Pinpoint the cell where the given text exists, returning its [X, Y] midpoint coordinate. 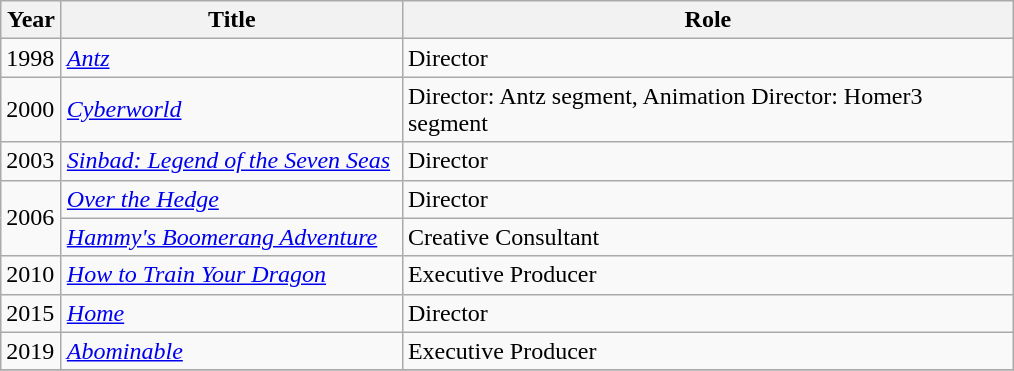
Title [232, 20]
Hammy's Boomerang Adventure [232, 237]
1998 [32, 58]
2000 [32, 110]
2006 [32, 218]
Role [708, 20]
2010 [32, 275]
Abominable [232, 351]
Over the Hedge [232, 199]
2015 [32, 313]
Director: Antz segment, Animation Director: Homer3 segment [708, 110]
Antz [232, 58]
2019 [32, 351]
Creative Consultant [708, 237]
Year [32, 20]
Cyberworld [232, 110]
Sinbad: Legend of the Seven Seas [232, 161]
2003 [32, 161]
Home [232, 313]
How to Train Your Dragon [232, 275]
